Extract the (x, y) coordinate from the center of the cell holding the provided text.  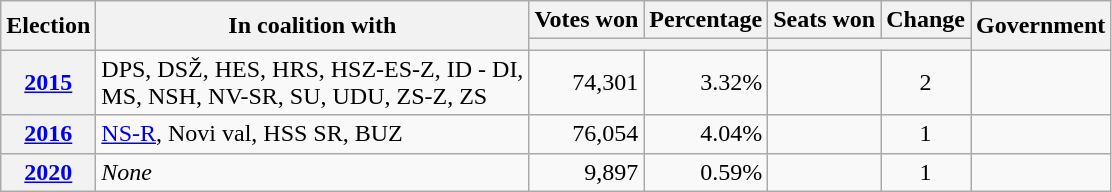
74,301 (586, 82)
NS-R, Novi val, HSS SR, BUZ (312, 134)
Election (48, 26)
9,897 (586, 172)
In coalition with (312, 26)
0.59% (706, 172)
None (312, 172)
DPS, DSŽ, HES, HRS, HSZ-ES-Z, ID - DI,MS, NSH, NV-SR, SU, UDU, ZS-Z, ZS (312, 82)
3.32% (706, 82)
Government (1040, 26)
4.04% (706, 134)
Seats won (824, 20)
Change (926, 20)
2016 (48, 134)
2020 (48, 172)
Percentage (706, 20)
76,054 (586, 134)
Votes won (586, 20)
2015 (48, 82)
2 (926, 82)
